Return [x, y] of the center of cell containing provided text 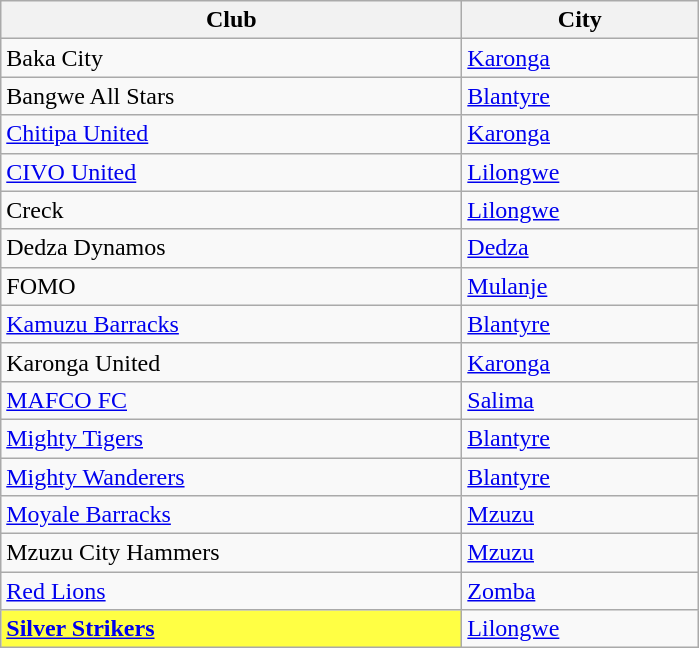
Club [232, 20]
Silver Strikers [232, 629]
Red Lions [232, 591]
FOMO [232, 286]
Mighty Tigers [232, 438]
Creck [232, 210]
Salima [580, 400]
Mzuzu City Hammers [232, 553]
Bangwe All Stars [232, 96]
MAFCO FC [232, 400]
Zomba [580, 591]
City [580, 20]
Moyale Barracks [232, 515]
CIVO United [232, 172]
Mighty Wanderers [232, 477]
Mulanje [580, 286]
Chitipa United [232, 134]
Kamuzu Barracks [232, 324]
Karonga United [232, 362]
Baka City [232, 58]
Dedza Dynamos [232, 248]
Dedza [580, 248]
